Capture the cell that displays the provided text and extract its (x, y) central coordinate. 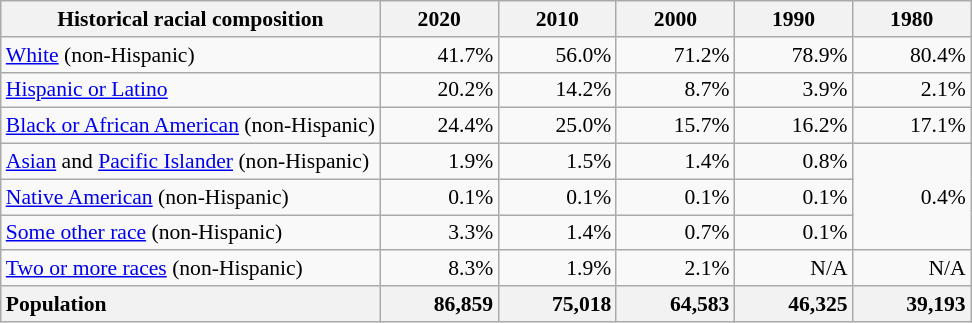
Black or African American (non-Hispanic) (190, 126)
71.2% (675, 55)
15.7% (675, 126)
2020 (439, 19)
1980 (912, 19)
2000 (675, 19)
2010 (557, 19)
20.2% (439, 90)
3.9% (793, 90)
64,583 (675, 304)
39,193 (912, 304)
1990 (793, 19)
25.0% (557, 126)
78.9% (793, 55)
75,018 (557, 304)
3.3% (439, 233)
0.7% (675, 233)
8.7% (675, 90)
80.4% (912, 55)
Hispanic or Latino (190, 90)
Historical racial composition (190, 19)
17.1% (912, 126)
46,325 (793, 304)
White (non-Hispanic) (190, 55)
Population (190, 304)
0.8% (793, 162)
8.3% (439, 269)
Two or more races (non-Hispanic) (190, 269)
14.2% (557, 90)
56.0% (557, 55)
Some other race (non-Hispanic) (190, 233)
86,859 (439, 304)
41.7% (439, 55)
24.4% (439, 126)
1.5% (557, 162)
Native American (non-Hispanic) (190, 197)
0.4% (912, 198)
Asian and Pacific Islander (non-Hispanic) (190, 162)
16.2% (793, 126)
